Return the [X, Y] coordinate for the center point of the cell that contains the specified text.  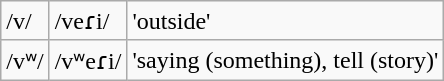
/vʷ/ [25, 60]
'saying (something), tell (story)' [286, 60]
'outside' [286, 21]
/veɾi/ [88, 21]
/vʷeɾi/ [88, 60]
/v/ [25, 21]
